Provide the (X, Y) coordinate of the cell's center where the given text is located.  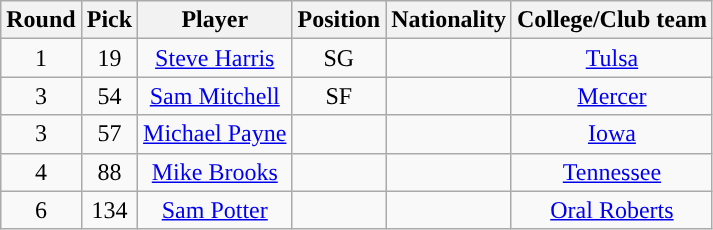
SG (339, 58)
57 (109, 134)
Nationality (449, 20)
Tulsa (612, 58)
Mercer (612, 96)
Michael Payne (215, 134)
Iowa (612, 134)
Sam Mitchell (215, 96)
Mike Brooks (215, 172)
1 (41, 58)
19 (109, 58)
6 (41, 210)
SF (339, 96)
Steve Harris (215, 58)
Position (339, 20)
88 (109, 172)
54 (109, 96)
Pick (109, 20)
134 (109, 210)
Round (41, 20)
Sam Potter (215, 210)
Tennessee (612, 172)
Player (215, 20)
4 (41, 172)
Oral Roberts (612, 210)
College/Club team (612, 20)
